Detect which cell encompasses the target text, then output its (x, y) center coordinate. 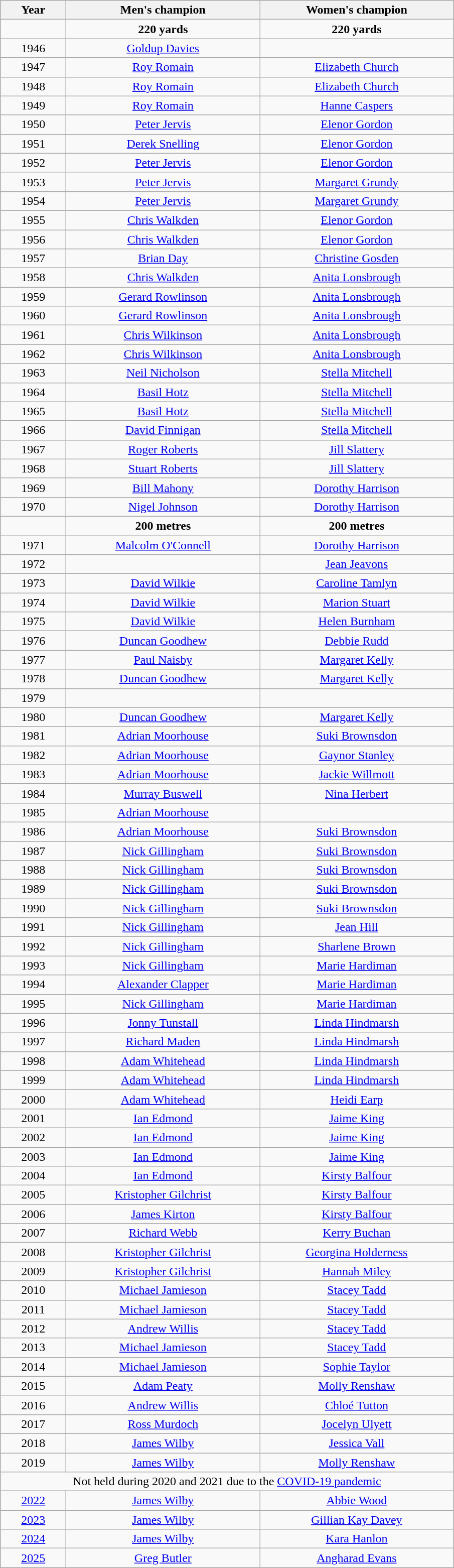
1949 (33, 105)
1960 (33, 316)
2016 (33, 1405)
2015 (33, 1386)
2004 (33, 1176)
Sophie Taylor (357, 1367)
1996 (33, 1023)
2005 (33, 1195)
Kerry Buchan (357, 1233)
1993 (33, 966)
Sharlene Brown (357, 946)
1962 (33, 354)
1946 (33, 48)
Women's champion (357, 10)
Richard Webb (163, 1233)
1973 (33, 583)
Not held during 2020 and 2021 due to the COVID-19 pandemic (227, 1482)
1981 (33, 736)
1991 (33, 927)
Neil Nicholson (163, 373)
2012 (33, 1329)
1956 (33, 239)
Men's champion (163, 10)
Greg Butler (163, 1558)
Jessica Vall (357, 1443)
1969 (33, 488)
2018 (33, 1443)
Roger Roberts (163, 449)
Caroline Tamlyn (357, 583)
Kara Hanlon (357, 1539)
Alexander Clapper (163, 985)
1985 (33, 812)
Chloé Tutton (357, 1405)
1970 (33, 507)
1964 (33, 392)
2011 (33, 1309)
1982 (33, 755)
1971 (33, 545)
1957 (33, 259)
1976 (33, 641)
1994 (33, 985)
Goldup Davies (163, 48)
Paul Naisby (163, 660)
2000 (33, 1099)
1977 (33, 660)
Gillian Kay Davey (357, 1520)
1958 (33, 278)
1978 (33, 679)
2002 (33, 1137)
2006 (33, 1214)
1984 (33, 793)
David Finnigan (163, 430)
2007 (33, 1233)
Debbie Rudd (357, 641)
1989 (33, 889)
1980 (33, 717)
Hannah Miley (357, 1271)
Heidi Earp (357, 1099)
Brian Day (163, 259)
1965 (33, 411)
2024 (33, 1539)
Marion Stuart (357, 602)
Stuart Roberts (163, 468)
2019 (33, 1463)
1988 (33, 870)
1967 (33, 449)
Bill Mahony (163, 488)
Jonny Tunstall (163, 1023)
1961 (33, 335)
Angharad Evans (357, 1558)
2001 (33, 1118)
Year (33, 10)
1953 (33, 182)
Adam Peaty (163, 1386)
Derek Snelling (163, 144)
2023 (33, 1520)
1986 (33, 831)
1972 (33, 564)
1999 (33, 1080)
1992 (33, 946)
Christine Gosden (357, 259)
2003 (33, 1156)
2017 (33, 1424)
Helen Burnham (357, 622)
1948 (33, 86)
1963 (33, 373)
Richard Maden (163, 1042)
1950 (33, 125)
2009 (33, 1271)
2014 (33, 1367)
Ross Murdoch (163, 1424)
2013 (33, 1348)
1954 (33, 201)
Murray Buswell (163, 793)
1987 (33, 851)
1997 (33, 1042)
1966 (33, 430)
Jackie Willmott (357, 774)
Georgina Holderness (357, 1252)
Jean Hill (357, 927)
1974 (33, 602)
Jean Jeavons (357, 564)
Nina Herbert (357, 793)
2008 (33, 1252)
Jocelyn Ulyett (357, 1424)
1955 (33, 220)
Malcolm O'Connell (163, 545)
2022 (33, 1501)
1947 (33, 67)
James Kirton (163, 1214)
1951 (33, 144)
Hanne Caspers (357, 105)
1952 (33, 163)
1959 (33, 297)
Abbie Wood (357, 1501)
2025 (33, 1558)
1968 (33, 468)
1975 (33, 622)
Gaynor Stanley (357, 755)
2010 (33, 1290)
1998 (33, 1061)
Nigel Johnson (163, 507)
1995 (33, 1004)
1979 (33, 698)
1983 (33, 774)
1990 (33, 908)
